Identify which cell holds the provided text, then report its (x, y) central coordinate. 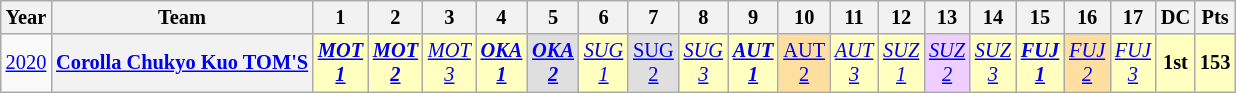
13 (947, 17)
7 (653, 17)
10 (804, 17)
OKA2 (553, 63)
MOT3 (450, 63)
Pts (1215, 17)
SUZ1 (901, 63)
SUZ3 (993, 63)
Corolla Chukyo Kuo TOM'S (182, 63)
4 (502, 17)
SUG1 (604, 63)
153 (1215, 63)
2 (396, 17)
SUZ2 (947, 63)
SUG3 (704, 63)
11 (854, 17)
Year (26, 17)
AUT1 (753, 63)
SUG2 (653, 63)
8 (704, 17)
FUJ1 (1040, 63)
15 (1040, 17)
5 (553, 17)
1st (1176, 63)
12 (901, 17)
DC (1176, 17)
1 (340, 17)
MOT1 (340, 63)
9 (753, 17)
AUT2 (804, 63)
Team (182, 17)
AUT3 (854, 63)
16 (1087, 17)
6 (604, 17)
17 (1133, 17)
FUJ3 (1133, 63)
FUJ2 (1087, 63)
OKA1 (502, 63)
14 (993, 17)
2020 (26, 63)
MOT2 (396, 63)
3 (450, 17)
